Determine the [x, y] coordinate at the center of the cell enclosing the given text.  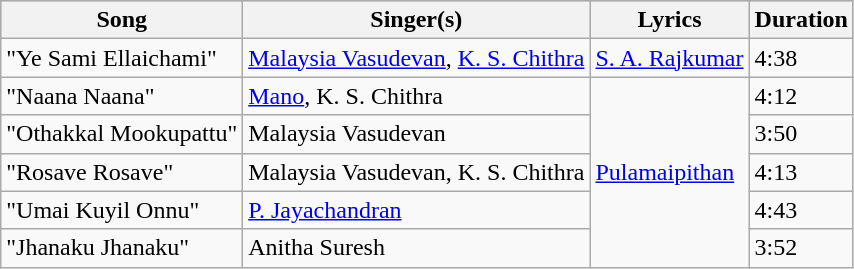
4:12 [801, 96]
Duration [801, 20]
"Othakkal Mookupattu" [122, 134]
"Jhanaku Jhanaku" [122, 248]
4:13 [801, 172]
"Umai Kuyil Onnu" [122, 210]
Song [122, 20]
Singer(s) [416, 20]
Lyrics [670, 20]
Anitha Suresh [416, 248]
4:38 [801, 58]
"Rosave Rosave" [122, 172]
4:43 [801, 210]
3:52 [801, 248]
Mano, K. S. Chithra [416, 96]
Pulamaipithan [670, 172]
Malaysia Vasudevan [416, 134]
S. A. Rajkumar [670, 58]
3:50 [801, 134]
"Ye Sami Ellaichami" [122, 58]
P. Jayachandran [416, 210]
"Naana Naana" [122, 96]
